Output the [X, Y] coordinate of the center of the cell containing the given text.  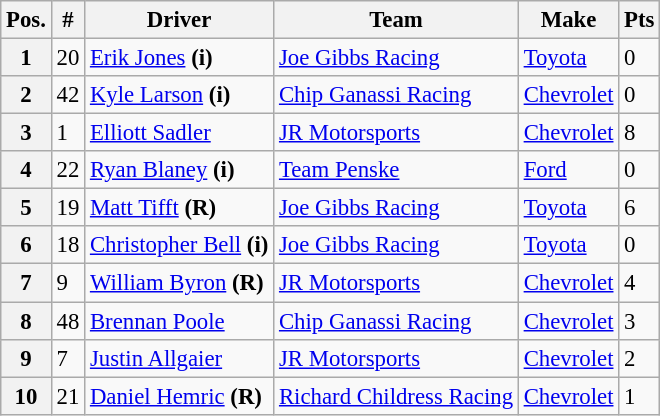
Christopher Bell (i) [180, 245]
Make [568, 20]
Pts [640, 20]
Driver [180, 20]
18 [68, 245]
Matt Tifft (R) [180, 208]
42 [68, 95]
Richard Childress Racing [396, 396]
Ford [568, 170]
48 [68, 321]
Kyle Larson (i) [180, 95]
19 [68, 208]
# [68, 20]
Elliott Sadler [180, 133]
Justin Allgaier [180, 358]
Pos. [26, 20]
5 [26, 208]
20 [68, 58]
Brennan Poole [180, 321]
22 [68, 170]
Daniel Hemric (R) [180, 396]
Team [396, 20]
William Byron (R) [180, 283]
10 [26, 396]
Ryan Blaney (i) [180, 170]
Team Penske [396, 170]
Erik Jones (i) [180, 58]
21 [68, 396]
